Search for the cell housing the specified text and yield its (X, Y) center coordinate. 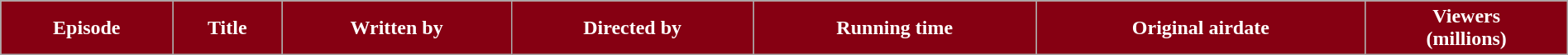
Original airdate (1201, 28)
Title (227, 28)
Episode (87, 28)
Written by (397, 28)
Viewers(millions) (1466, 28)
Running time (895, 28)
Directed by (632, 28)
